Locate the cell with the specified text and output its (x, y) center coordinate. 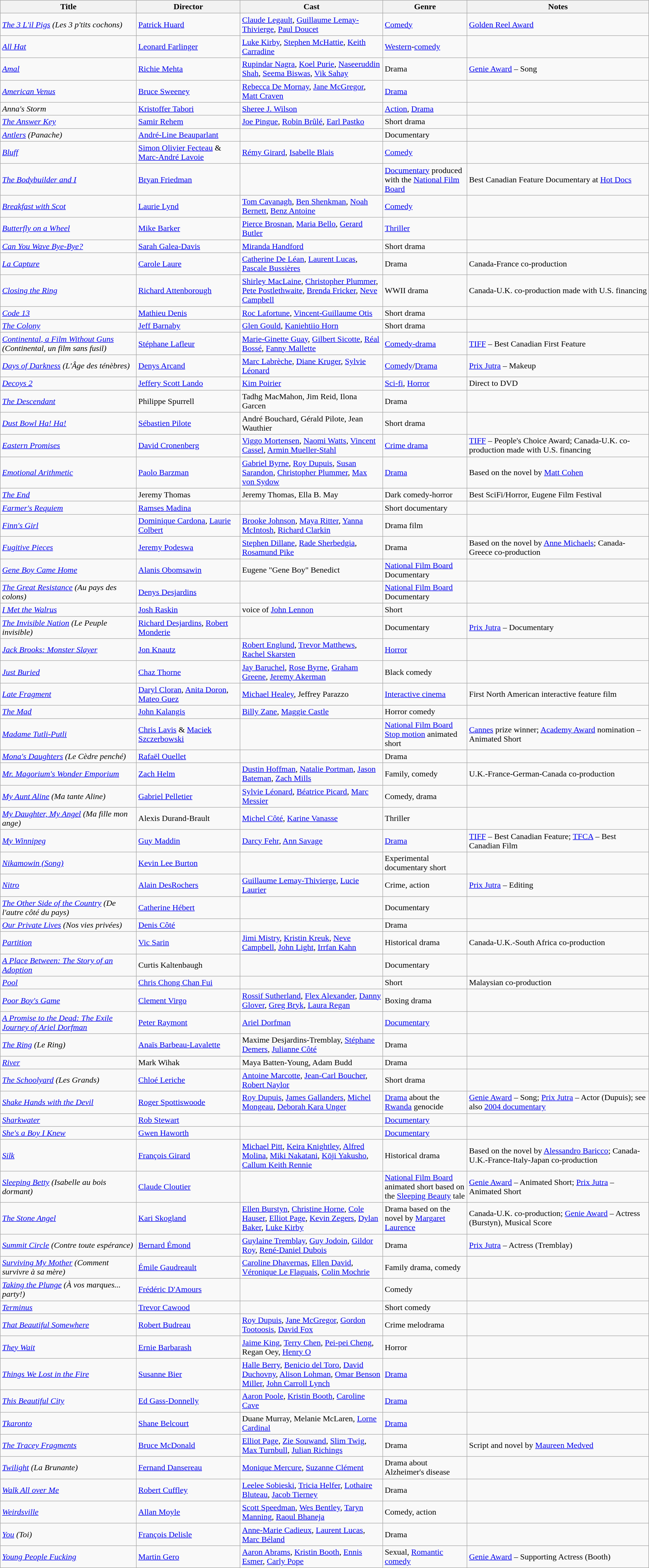
Gabriel Byrne, Roy Dupuis, Susan Sarandon, Christopher Plummer, Max von Sydow (311, 472)
Bernard Émond (188, 1245)
Prix Jutra – Makeup (558, 366)
Marc Labrèche, Diane Kruger, Sylvie Léonard (311, 366)
Amal (68, 69)
Ramses Madina (188, 508)
Horror comedy (425, 712)
Gene Boy Came Home (68, 570)
Chloé Leriche (188, 1080)
Based on the novel by Anne Michaels; Canada-Greece co-production (558, 547)
Robert Cuffley (188, 1490)
Eastern Promises (68, 445)
Kristoffer Tabori (188, 109)
Antoine Marcotte, Jean-Carl Boucher, Robert Naylor (311, 1080)
Drama about Alzheimer's disease (425, 1467)
Taking the Plunge (À vos marques... party!) (68, 1290)
Decoys 2 (68, 383)
The Other Side of the Country (De l'autre côté du pays) (68, 907)
Genie Award – Animated Short; Prix Jutra – Animated Short (558, 1187)
My Aunt Aline (Ma tante Aline) (68, 796)
Sarah Galea-Davis (188, 246)
Comedy, action (425, 1512)
Denys Desjardins (188, 592)
Title (68, 7)
Martin Gero (188, 1556)
TIFF – Best Canadian First Feature (558, 343)
Late Fragment (68, 694)
Dust Bowl Ha! Ha! (68, 423)
Just Buried (68, 672)
Rebecca De Mornay, Jane McGregor, Matt Craven (311, 91)
Dustin Hoffman, Natalie Portman, Jason Bateman, Zach Mills (311, 774)
Based on the novel by Alessandro Baricco; Canada-U.K.-France-Italy-Japan co-production (558, 1155)
The Colony (68, 326)
Golden Reel Award (558, 25)
Kim Poirier (311, 383)
Marie-Ginette Guay, Gilbert Sicotte, Réal Bossé, Fanny Mallette (311, 343)
Rob Stewart (188, 1120)
My Winnipeg (68, 841)
Susanne Bier (188, 1374)
Experimental documentary short (425, 863)
Maxime Desjardins-Tremblay, Stéphane Demers, Julianne Côté (311, 1045)
Genie Award – Supporting Actress (Booth) (558, 1556)
Robert Budreau (188, 1325)
Viggo Mortensen, Naomi Watts, Vincent Cassel, Armin Mueller-Stahl (311, 445)
André-Line Beauparlant (188, 135)
Genie Award – Song; Prix Jutra – Actor (Dupuis); see also 2004 documentary (558, 1102)
WWII drama (425, 291)
Rupindar Nagra, Koel Purie, Naseeruddin Shah, Seema Biswas, Vik Sahay (311, 69)
Richard Attenborough (188, 291)
Family drama, comedy (425, 1268)
All Hat (68, 47)
Crime drama (425, 445)
Jimi Mistry, Kristin Kreuk, Neve Campbell, John Light, Irrfan Kahn (311, 943)
Richie Mehta (188, 69)
Western-comedy (425, 47)
Canada-France co-production (558, 264)
That Beautiful Somewhere (68, 1325)
Short comedy (425, 1307)
Mark Wihak (188, 1062)
Drama film (425, 525)
Short documentary (425, 508)
They Wait (68, 1347)
Chris Lavis & Maciek Szczerbowski (188, 734)
Michael Pitt, Keira Knightley, Alfred Molina, Miki Nakatani, Kōji Yakusho, Callum Keith Rennie (311, 1155)
Claude Legault, Guillaume Lemay-Thivierge, Paul Doucet (311, 25)
Ed Gass-Donnelly (188, 1401)
Bruce McDonald (188, 1446)
Canada-U.K.-South Africa co-production (558, 943)
Jay Baruchel, Rose Byrne, Graham Greene, Jeremy Akerman (311, 672)
Chris Chong Chan Fui (188, 983)
Closing the Ring (68, 291)
Denys Arcand (188, 366)
Patrick Huard (188, 25)
Rossif Sutherland, Flex Alexander, Danny Glover, Greg Bryk, Laura Regan (311, 1000)
Duane Murray, Melanie McLaren, Lorne Cardinal (311, 1423)
Anne-Marie Cadieux, Laurent Lucas, Marc Béland (311, 1534)
Interactive cinema (425, 694)
Nitro (68, 885)
Glen Gould, Kaniehtiio Horn (311, 326)
The Stone Angel (68, 1218)
Roc Lafortune, Vincent-Guillaume Otis (311, 313)
Direct to DVD (558, 383)
Young People Fucking (68, 1556)
Based on the novel by Matt Cohen (558, 472)
Sci-fi, Horror (425, 383)
Documentary produced with the National Film Board (425, 179)
Continental, a Film Without Guns (Continental, un film sans fusil) (68, 343)
The Ring (Le Ring) (68, 1045)
Shirley MacLaine, Christopher Plummer, Pete Postlethwaite, Brenda Fricker, Neve Campbell (311, 291)
François Girard (188, 1155)
Emotional Arithmetic (68, 472)
Poor Boy's Game (68, 1000)
Nikamowin (Song) (68, 863)
Family, comedy (425, 774)
Boxing drama (425, 1000)
Crime, action (425, 885)
Gabriel Pelletier (188, 796)
The Mad (68, 712)
Laurie Lynd (188, 206)
The Great Resistance (Au pays des colons) (68, 592)
Notes (558, 7)
Days of Darkness (L'Âge des ténèbres) (68, 366)
Gwen Haworth (188, 1133)
Catherine De Léan, Laurent Lucas, Pascale Bussières (311, 264)
Finn's Girl (68, 525)
Can You Wave Bye-Bye? (68, 246)
Shane Belcourt (188, 1423)
The Bodybuilder and I (68, 179)
American Venus (68, 91)
Surviving My Mother (Comment survivre à sa mère) (68, 1268)
Sylvie Léonard, Béatrice Picard, Marc Messier (311, 796)
Canada-U.K. co-production; Genie Award – Actress (Burstyn), Musical Score (558, 1218)
Black comedy (425, 672)
Antlers (Panache) (68, 135)
Malaysian co-production (558, 983)
Dark comedy-horror (425, 495)
Drama based on the novel by Margaret Laurence (425, 1218)
Fugitive Pieces (68, 547)
Tkaronto (68, 1423)
Maya Batten-Young, Adam Budd (311, 1062)
National Film Board animated short based on the Sleeping Beauty tale (425, 1187)
Leelee Sobieski, Tricia Helfer, Lothaire Bluteau, Jacob Tierney (311, 1490)
Madame Tutli-Putli (68, 734)
Robert Englund, Trevor Matthews, Rachel Skarsten (311, 650)
Frédéric D'Amours (188, 1290)
Simon Olivier Fecteau & Marc-André Lavoie (188, 153)
Roy Dupuis, James Gallanders, Michel Mongeau, Deborah Kara Unger (311, 1102)
Rafaël Ouellet (188, 756)
Cannes prize winner; Academy Award nomination – Animated Short (558, 734)
Crime melodrama (425, 1325)
Paolo Barzman (188, 472)
Jack Brooks: Monster Slayer (68, 650)
Pierce Brosnan, Maria Bello, Gerard Butler (311, 228)
Alanis Obomsawin (188, 570)
Brooke Johnson, Maya Ritter, Yanna McIntosh, Richard Clarkin (311, 525)
Genre (425, 7)
Allan Moyle (188, 1512)
Guylaine Tremblay, Guy Jodoin, Gildor Roy, René-Daniel Dubois (311, 1245)
I Met the Walrus (68, 610)
Carole Laure (188, 264)
Fernand Dansereau (188, 1467)
Comedy-drama (425, 343)
Samir Rehem (188, 122)
Alain DesRochers (188, 885)
Mr. Magorium's Wonder Emporium (68, 774)
Best Canadian Feature Documentary at Hot Docs (558, 179)
Bryan Friedman (188, 179)
Vic Sarin (188, 943)
Sharkwater (68, 1120)
Ellen Burstyn, Christine Horne, Cole Hauser, Elliot Page, Kevin Zegers, Dylan Baker, Luke Kirby (311, 1218)
Claude Cloutier (188, 1187)
The Tracey Fragments (68, 1446)
Kari Skogland (188, 1218)
Luke Kirby, Stephen McHattie, Keith Carradine (311, 47)
The End (68, 495)
Sexual, Romantic comedy (425, 1556)
The Answer Key (68, 122)
Halle Berry, Benicio del Toro, David Duchovny, Alison Lohman, Omar Benson Miller, John Carroll Lynch (311, 1374)
Code 13 (68, 313)
Prix Jutra – Documentary (558, 627)
Curtis Kaltenbaugh (188, 965)
Jeremy Thomas, Ella B. May (311, 495)
Walk All over Me (68, 1490)
Mona's Daughters (Le Cèdre penché) (68, 756)
Kevin Lee Burton (188, 863)
Tadhg MacMahon, Jim Reid, Ilona Garcen (311, 401)
Bluff (68, 153)
Miranda Handford (311, 246)
Summit Circle (Contre toute espérance) (68, 1245)
Guy Maddin (188, 841)
Josh Raskin (188, 610)
Stephen Dillane, Rade Sherbedgia, Rosamund Pike (311, 547)
Eugene "Gene Boy" Benedict (311, 570)
The 3 L'il Pigs (Les 3 p'tits cochons) (68, 25)
André Bouchard, Gérald Pilote, Jean Wauthier (311, 423)
First North American interactive feature film (558, 694)
Mathieu Denis (188, 313)
Partition (68, 943)
Silk (68, 1155)
Jaime King, Terry Chen, Pei-pei Cheng, Regan Oey, Henry O (311, 1347)
Breakfast with Scot (68, 206)
A Place Between: The Story of an Adoption (68, 965)
François Delisle (188, 1534)
Daryl Cloran, Anita Doron, Mateo Guez (188, 694)
Action, Drama (425, 109)
Prix Jutra – Editing (558, 885)
TIFF – Best Canadian Feature; TFCA – Best Canadian Film (558, 841)
U.K.-France-German-Canada co-production (558, 774)
Sheree J. Wilson (311, 109)
Roger Spottiswoode (188, 1102)
National Film Board Stop motion animated short (425, 734)
Canada-U.K. co-production made with U.S. financing (558, 291)
Roy Dupuis, Jane McGregor, Gordon Tootoosis, David Fox (311, 1325)
Shake Hands with the Devil (68, 1102)
Director (188, 7)
Dominique Cardona, Laurie Colbert (188, 525)
Jeremy Podeswa (188, 547)
A Promise to the Dead: The Exile Journey of Ariel Dorfman (68, 1023)
Denis Côté (188, 925)
Terminus (68, 1307)
Comedy/Drama (425, 366)
Mike Barker (188, 228)
Rémy Girard, Isabelle Blais (311, 153)
TIFF – People's Choice Award; Canada-U.K. co-production made with U.S. financing (558, 445)
Ernie Barbarash (188, 1347)
Trevor Cawood (188, 1307)
Billy Zane, Maggie Castle (311, 712)
Scott Speedman, Wes Bentley, Taryn Manning, Raoul Bhaneja (311, 1512)
Sleeping Betty (Isabelle au bois dormant) (68, 1187)
Sébastien Pilote (188, 423)
The Descendant (68, 401)
Cast (311, 7)
Weirdsville (68, 1512)
Elliot Page, Zie Souwand, Slim Twig, Max Turnbull, Julian Richings (311, 1446)
Comedy, drama (425, 796)
John Kalangis (188, 712)
Jeffery Scott Lando (188, 383)
Aaron Poole, Kristin Booth, Caroline Cave (311, 1401)
The Invisible Nation (Le Peuple invisible) (68, 627)
This Beautiful City (68, 1401)
Genie Award – Song (558, 69)
River (68, 1062)
She's a Boy I Knew (68, 1133)
Bruce Sweeney (188, 91)
Things We Lost in the Fire (68, 1374)
David Cronenberg (188, 445)
Catherine Hébert (188, 907)
Michel Côté, Karine Vanasse (311, 818)
Caroline Dhavernas, Ellen David, Véronique Le Flaguais, Colin Mochrie (311, 1268)
Aaron Abrams, Kristin Booth, Ennis Esmer, Carly Pope (311, 1556)
Ariel Dorfman (311, 1023)
Tom Cavanagh, Ben Shenkman, Noah Bernett, Benz Antoine (311, 206)
Clement Virgo (188, 1000)
Our Private Lives (Nos vies privées) (68, 925)
Philippe Spurrell (188, 401)
Stéphane Lafleur (188, 343)
Best SciFi/Horror, Eugene Film Festival (558, 495)
Farmer's Requiem (68, 508)
Jon Knautz (188, 650)
Drama about the Rwanda genocide (425, 1102)
Anna's Storm (68, 109)
voice of John Lennon (311, 610)
Monique Mercure, Suzanne Clément (311, 1467)
Prix Jutra – Actress (Tremblay) (558, 1245)
Michael Healey, Jeffrey Parazzo (311, 694)
Richard Desjardins, Robert Monderie (188, 627)
Darcy Fehr, Ann Savage (311, 841)
The Schoolyard (Les Grands) (68, 1080)
Script and novel by Maureen Medved (558, 1446)
Émile Gaudreault (188, 1268)
Anaïs Barbeau-Lavalette (188, 1045)
Guillaume Lemay-Thivierge, Lucie Laurier (311, 885)
Twilight (La Brunante) (68, 1467)
Jeremy Thomas (188, 495)
Butterfly on a Wheel (68, 228)
Jeff Barnaby (188, 326)
Joe Pingue, Robin Brûlé, Earl Pastko (311, 122)
Pool (68, 983)
Leonard Farlinger (188, 47)
Peter Raymont (188, 1023)
My Daughter, My Angel (Ma fille mon ange) (68, 818)
Zach Helm (188, 774)
Chaz Thorne (188, 672)
Alexis Durand-Brault (188, 818)
La Capture (68, 264)
You (Toi) (68, 1534)
